From the cell containing the given text, extract its center point as (x, y) coordinate. 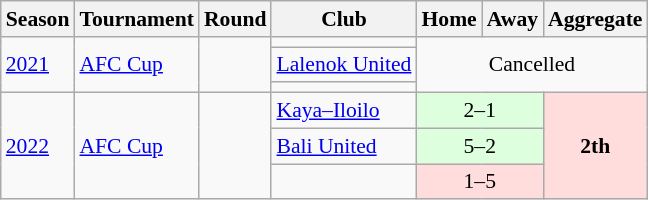
1–5 (480, 182)
Kaya–Iloilo (344, 111)
2022 (38, 146)
2–1 (480, 111)
Away (512, 19)
Round (236, 19)
Bali United (344, 146)
Club (344, 19)
5–2 (480, 146)
2021 (38, 65)
Lalenok United (344, 65)
Home (448, 19)
Season (38, 19)
2th (595, 146)
Aggregate (595, 19)
Cancelled (532, 65)
Tournament (136, 19)
